Output the (x, y) coordinate of the center of the cell containing the given text.  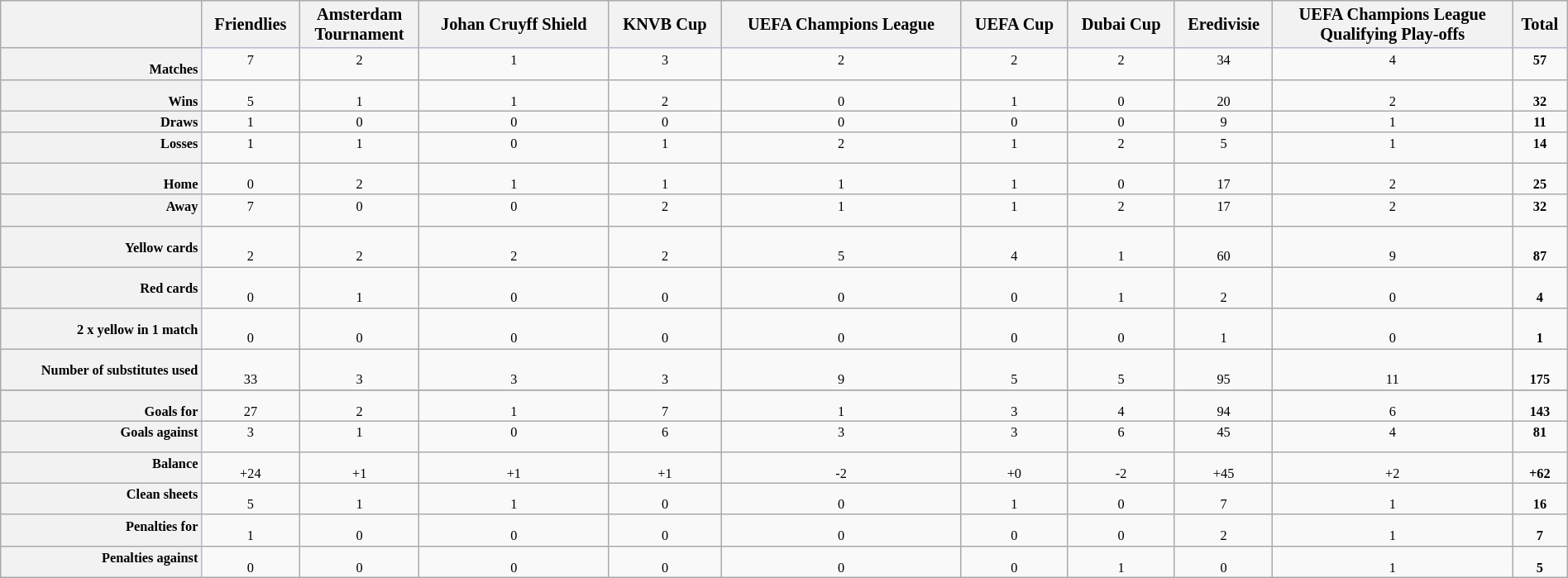
Total (1540, 24)
27 (250, 405)
143 (1540, 405)
UEFA Champions LeagueQualifying Play-offs (1393, 24)
Friendlies (250, 24)
34 (1224, 64)
Dubai Cup (1121, 24)
Eredivisie (1224, 24)
94 (1224, 405)
57 (1540, 64)
Penalties for (101, 530)
25 (1540, 179)
16 (1540, 499)
33 (250, 369)
Goals for (101, 405)
2 x yellow in 1 match (101, 328)
Home (101, 179)
45 (1224, 437)
Matches (101, 64)
60 (1224, 246)
KNVB Cup (665, 24)
175 (1540, 369)
Goals against (101, 437)
Draws (101, 122)
+0 (1014, 467)
+45 (1224, 467)
+24 (250, 467)
87 (1540, 246)
20 (1224, 95)
Red cards (101, 287)
UEFA Champions League (841, 24)
Yellow cards (101, 246)
Losses (101, 148)
Number of substitutes used (101, 369)
+2 (1393, 467)
+62 (1540, 467)
95 (1224, 369)
Balance (101, 467)
Wins (101, 95)
Away (101, 210)
Penalties against (101, 561)
AmsterdamTournament (359, 24)
Johan Cruyff Shield (514, 24)
81 (1540, 437)
UEFA Cup (1014, 24)
14 (1540, 148)
Clean sheets (101, 499)
